Output the (X, Y) coordinate of the center of the cell containing the given text.  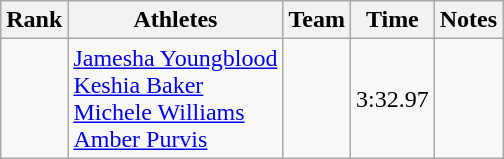
Jamesha YoungbloodKeshia BakerMichele WilliamsAmber Purvis (176, 98)
Athletes (176, 20)
Team (317, 20)
3:32.97 (392, 98)
Rank (34, 20)
Notes (468, 20)
Time (392, 20)
